Provide the [X, Y] coordinate of the cell's center where the given text is located.  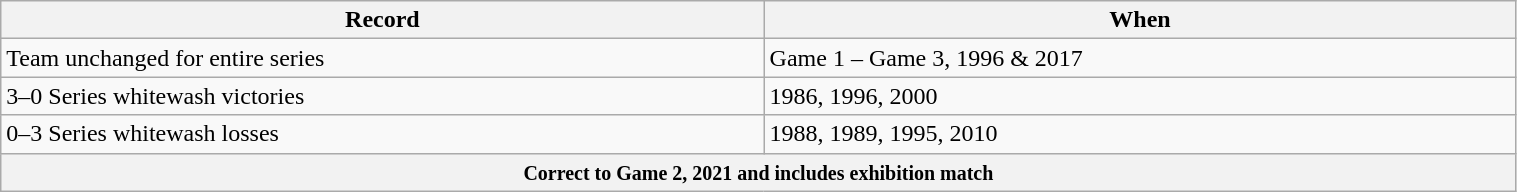
Game 1 – Game 3, 1996 & 2017 [1140, 58]
1988, 1989, 1995, 2010 [1140, 134]
Team unchanged for entire series [382, 58]
1986, 1996, 2000 [1140, 96]
3–0 Series whitewash victories [382, 96]
0–3 Series whitewash losses [382, 134]
When [1140, 20]
Correct to Game 2, 2021 and includes exhibition match [758, 172]
Record [382, 20]
